Provide the [X, Y] coordinate of the cell's center where the given text is located.  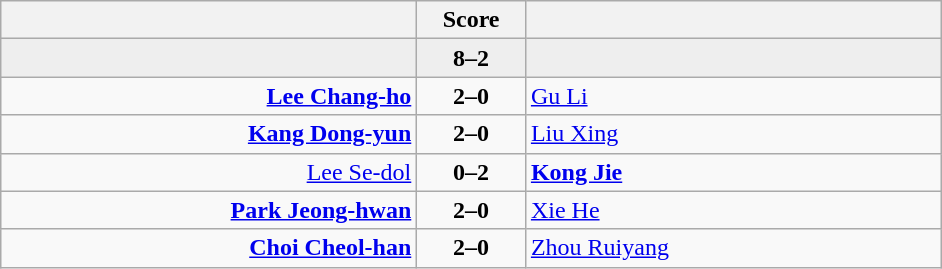
Lee Se-dol [209, 172]
Liu Xing [733, 134]
Kang Dong-yun [209, 134]
Score [472, 20]
Choi Cheol-han [209, 248]
Park Jeong-hwan [209, 210]
0–2 [472, 172]
Lee Chang-ho [209, 96]
Zhou Ruiyang [733, 248]
8–2 [472, 58]
Kong Jie [733, 172]
Gu Li [733, 96]
Xie He [733, 210]
